Search for the cell housing the specified text and yield its [X, Y] center coordinate. 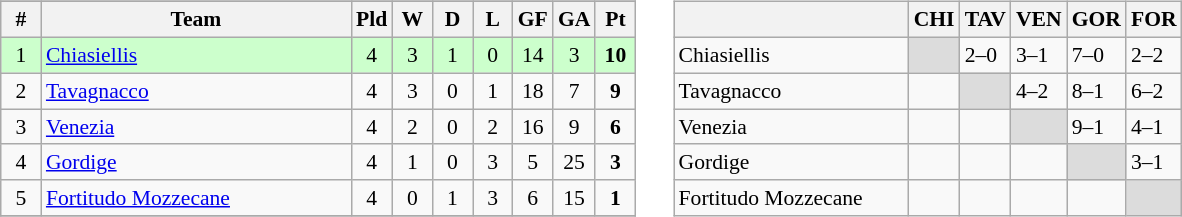
Pld [372, 20]
18 [533, 91]
14 [533, 55]
D [452, 20]
GA [574, 20]
9–1 [1096, 127]
TAV [986, 20]
Pt [615, 20]
L [493, 20]
# [21, 20]
4–1 [1154, 127]
W [412, 20]
GF [533, 20]
7–0 [1096, 55]
2–0 [986, 55]
Team [196, 20]
2–2 [1154, 55]
VEN [1039, 20]
15 [574, 198]
10 [615, 55]
4–2 [1039, 91]
6–2 [1154, 91]
25 [574, 162]
16 [533, 127]
8–1 [1096, 91]
GOR [1096, 20]
FOR [1154, 20]
CHI [934, 20]
7 [574, 91]
